Detect which cell encompasses the target text, then output its [X, Y] center coordinate. 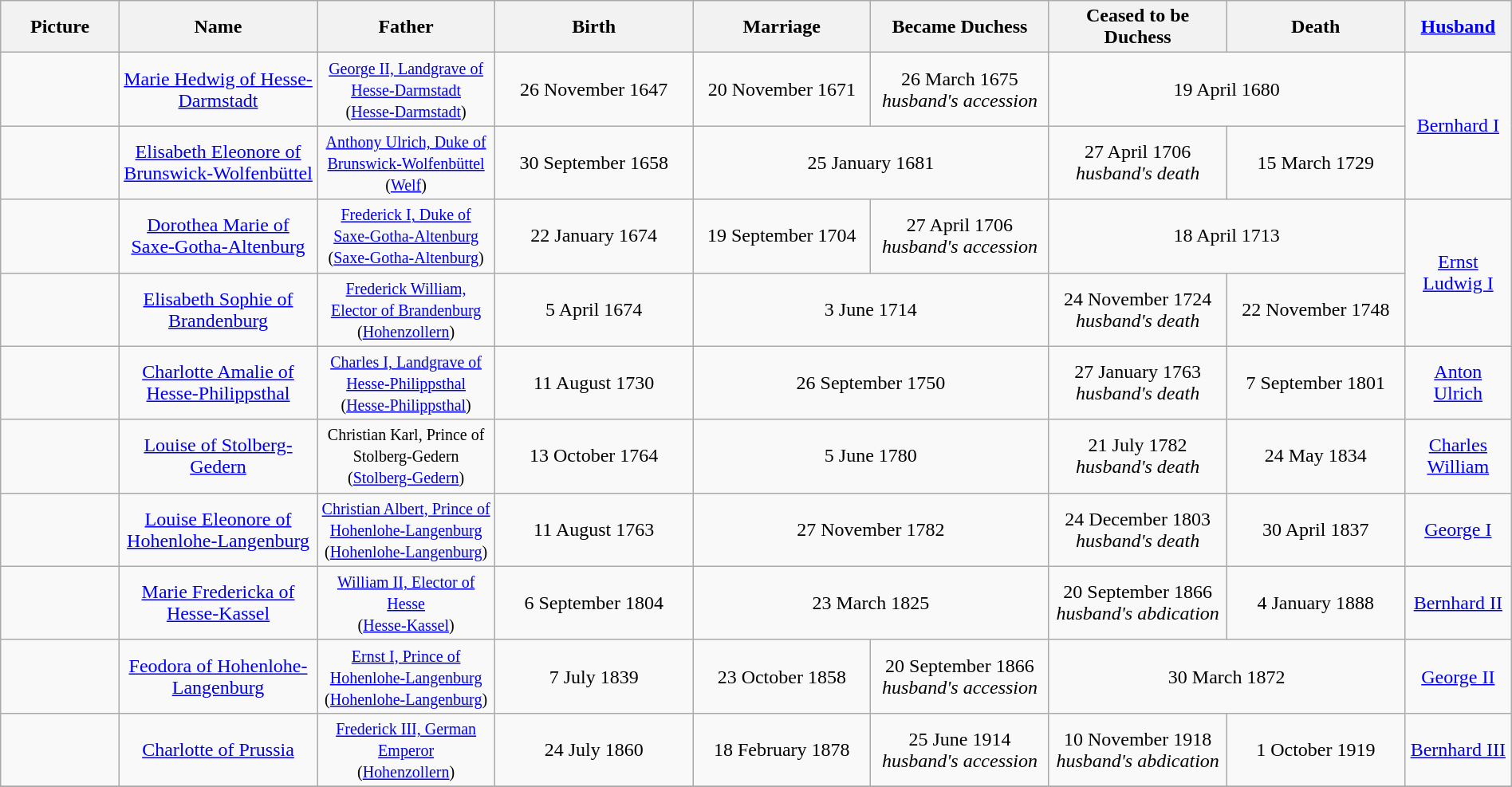
26 September 1750 [871, 383]
3 June 1714 [871, 309]
George I [1458, 529]
24 July 1860 [594, 750]
Charles I, Landgrave of Hesse-Philippsthal(Hesse-Philippsthal) [407, 383]
Birth [594, 27]
Father [407, 27]
26 November 1647 [594, 89]
Frederick III, German Emperor(Hohenzollern) [407, 750]
20 November 1671 [782, 89]
18 April 1713 [1227, 236]
Charlotte of Prussia [219, 750]
Louise Eleonore of Hohenlohe-Langenburg [219, 529]
27 April 1706husband's accession [960, 236]
24 November 1724husband's death [1137, 309]
10 November 1918husband's abdication [1137, 750]
5 April 1674 [594, 309]
18 February 1878 [782, 750]
22 November 1748 [1316, 309]
Bernhard III [1458, 750]
7 September 1801 [1316, 383]
Dorothea Marie of Saxe-Gotha-Altenburg [219, 236]
Frederick I, Duke of Saxe-Gotha-Altenburg(Saxe-Gotha-Altenburg) [407, 236]
1 October 1919 [1316, 750]
5 June 1780 [871, 456]
20 September 1866husband's accession [960, 676]
7 July 1839 [594, 676]
Louise of Stolberg-Gedern [219, 456]
Christian Albert, Prince of Hohenlohe-Langenburg(Hohenlohe-Langenburg) [407, 529]
Bernhard I [1458, 126]
30 March 1872 [1227, 676]
4 January 1888 [1316, 603]
Marriage [782, 27]
25 June 1914husband's accession [960, 750]
George II, Landgrave of Hesse-Darmstadt(Hesse-Darmstadt) [407, 89]
11 August 1763 [594, 529]
27 January 1763 husband's death [1137, 383]
Elisabeth Sophie of Brandenburg [219, 309]
26 March 1675husband's accession [960, 89]
George II [1458, 676]
Ceased to be Duchess [1137, 27]
23 October 1858 [782, 676]
30 September 1658 [594, 163]
Husband [1458, 27]
21 July 1782husband's death [1137, 456]
Ernst Ludwig I [1458, 273]
15 March 1729 [1316, 163]
20 September 1866husband's abdication [1137, 603]
Feodora of Hohenlohe-Langenburg [219, 676]
6 September 1804 [594, 603]
Became Duchess [960, 27]
Charles William [1458, 456]
24 December 1803husband's death [1137, 529]
Marie Hedwig of Hesse-Darmstadt [219, 89]
13 October 1764 [594, 456]
27 April 1706husband's death [1137, 163]
Frederick William, Elector of Brandenburg(Hohenzollern) [407, 309]
Picture [61, 27]
19 April 1680 [1227, 89]
22 January 1674 [594, 236]
24 May 1834 [1316, 456]
Marie Fredericka of Hesse-Kassel [219, 603]
Death [1316, 27]
11 August 1730 [594, 383]
30 April 1837 [1316, 529]
27 November 1782 [871, 529]
Christian Karl, Prince of Stolberg-Gedern(Stolberg-Gedern) [407, 456]
Charlotte Amalie of Hesse-Philippsthal [219, 383]
William II, Elector of Hesse(Hesse-Kassel) [407, 603]
Ernst I, Prince of Hohenlohe-Langenburg(Hohenlohe-Langenburg) [407, 676]
19 September 1704 [782, 236]
Bernhard II [1458, 603]
Elisabeth Eleonore of Brunswick-Wolfenbüttel [219, 163]
Anthony Ulrich, Duke of Brunswick-Wolfenbüttel(Welf) [407, 163]
Name [219, 27]
Anton Ulrich [1458, 383]
23 March 1825 [871, 603]
25 January 1681 [871, 163]
